Pinpoint the cell where the given text exists, returning its (x, y) midpoint coordinate. 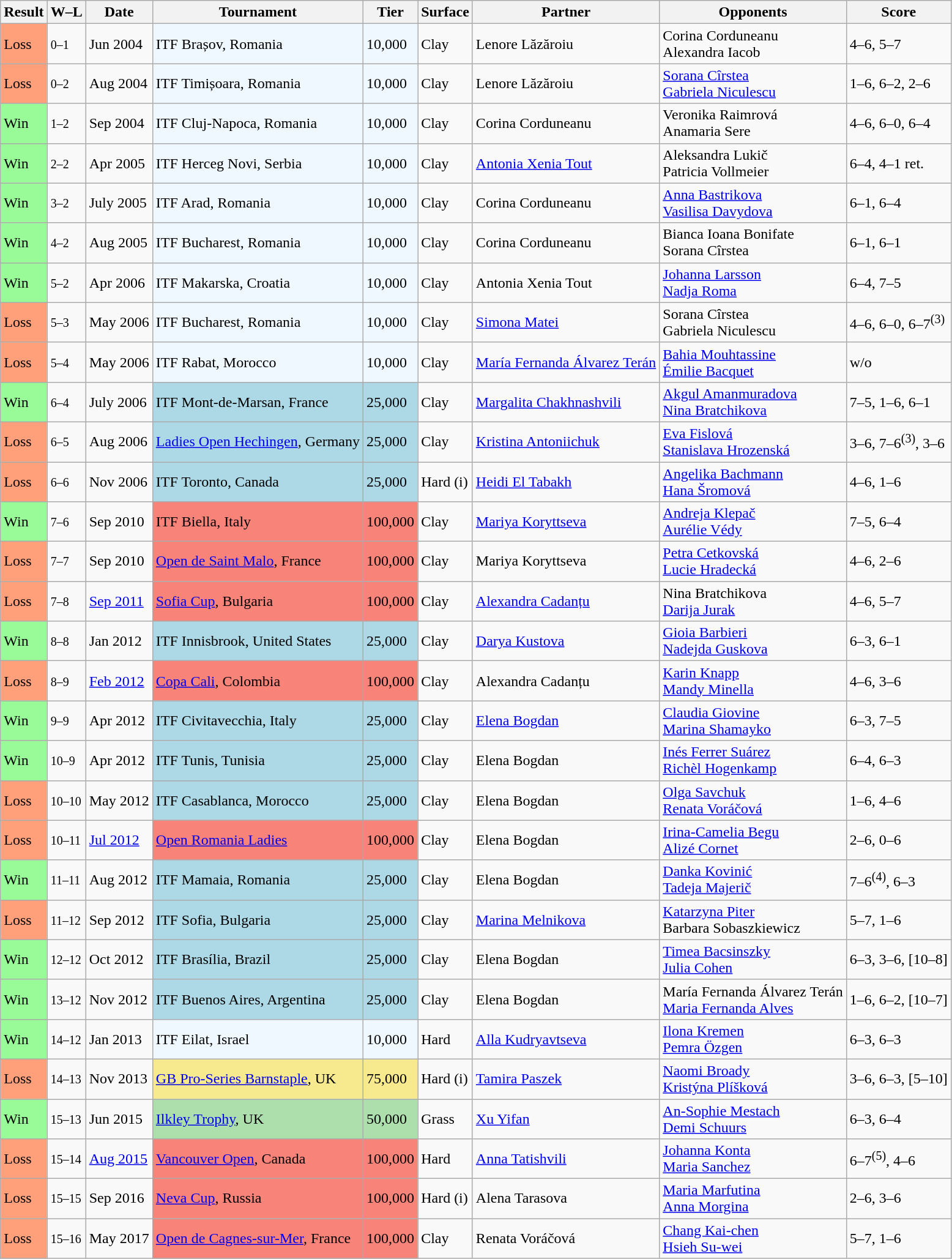
6–3, 7–5 (898, 721)
1–6, 6–2, [10–7] (898, 999)
Open de Cagnes-sur-Mer, France (258, 1239)
Naomi Broady Kristýna Plíšková (753, 1078)
Copa Cali, Colombia (258, 681)
13–12 (66, 999)
Apr 2005 (119, 163)
2–2 (66, 163)
7–5, 6–4 (898, 521)
ITF Buenos Aires, Argentina (258, 999)
Nov 2006 (119, 481)
Result (24, 12)
Jun 2004 (119, 44)
Aug 2006 (119, 442)
Renata Voráčová (565, 1239)
Tamira Paszek (565, 1078)
Nov 2013 (119, 1078)
12–12 (66, 960)
6–7(5), 4–6 (898, 1159)
2–6, 3–6 (898, 1198)
Vancouver Open, Canada (258, 1159)
3–2 (66, 203)
Oct 2012 (119, 960)
Anna Bastrikova Vasilisa Davydova (753, 203)
0–1 (66, 44)
Tournament (258, 12)
Maria Marfutina Anna Morgina (753, 1198)
4–6, 6–0, 6–7(3) (898, 322)
4–6, 2–6 (898, 562)
4–2 (66, 242)
Simona Matei (565, 322)
Sofia Cup, Bulgaria (258, 601)
ITF Biella, Italy (258, 521)
Date (119, 12)
ITF Brașov, Romania (258, 44)
Jan 2012 (119, 641)
July 2005 (119, 203)
Alla Kudryavtseva (565, 1039)
8–8 (66, 641)
Alena Tarasova (565, 1198)
Danka Kovinić Tadeja Majerič (753, 880)
ITF Mamaia, Romania (258, 880)
May 2017 (119, 1239)
6–3, 6–4 (898, 1119)
2–6, 0–6 (898, 840)
ITF Sofia, Bulgaria (258, 919)
Darya Kustova (565, 641)
Corina Corduneanu Alexandra Iacob (753, 44)
July 2006 (119, 402)
9–9 (66, 721)
María Fernanda Álvarez Terán Maria Fernanda Alves (753, 999)
4–6, 1–6 (898, 481)
Claudia Giovine Marina Shamayko (753, 721)
Sep 2004 (119, 124)
ITF Rabat, Morocco (258, 362)
GB Pro-Series Barnstaple, UK (258, 1078)
0–2 (66, 83)
5–2 (66, 283)
6–4, 6–3 (898, 760)
Margalita Chakhnashvili (565, 402)
Sep 2016 (119, 1198)
ITF Innisbrook, United States (258, 641)
Inés Ferrer Suárez Richèl Hogenkamp (753, 760)
Nov 2012 (119, 999)
14–12 (66, 1039)
ITF Brasília, Brazil (258, 960)
Bahia Mouhtassine Émilie Bacquet (753, 362)
ITF Toronto, Canada (258, 481)
W–L (66, 12)
6–3, 6–1 (898, 641)
ITF Arad, Romania (258, 203)
ITF Makarska, Croatia (258, 283)
Aug 2005 (119, 242)
6–1, 6–4 (898, 203)
1–6, 6–2, 2–6 (898, 83)
Ilkley Trophy, UK (258, 1119)
María Fernanda Álvarez Terán (565, 362)
Bianca Ioana Bonifate Sorana Cîrstea (753, 242)
ITF Eilat, Israel (258, 1039)
Olga Savchuk Renata Voráčová (753, 801)
Sep 2012 (119, 919)
Open Romania Ladies (258, 840)
ITF Civitavecchia, Italy (258, 721)
11–12 (66, 919)
Timea Bacsinszky Julia Cohen (753, 960)
10–10 (66, 801)
7–5, 1–6, 6–1 (898, 402)
Neva Cup, Russia (258, 1198)
15–13 (66, 1119)
6–6 (66, 481)
Ilona Kremen Pemra Özgen (753, 1039)
10–9 (66, 760)
6–4 (66, 402)
Ladies Open Hechingen, Germany (258, 442)
6–4, 7–5 (898, 283)
Opponents (753, 12)
Open de Saint Malo, France (258, 562)
7–8 (66, 601)
ITF Timișoara, Romania (258, 83)
3–6, 6–3, [5–10] (898, 1078)
6–4, 4–1 ret. (898, 163)
Katarzyna Piter Barbara Sobaszkiewicz (753, 919)
Irina-Camelia Begu Alizé Cornet (753, 840)
Sep 2011 (119, 601)
Karin Knapp Mandy Minella (753, 681)
Chang Kai-chen Hsieh Su-wei (753, 1239)
An-Sophie Mestach Demi Schuurs (753, 1119)
15–15 (66, 1198)
Petra Cetkovská Lucie Hradecká (753, 562)
7–7 (66, 562)
ITF Herceg Novi, Serbia (258, 163)
5–4 (66, 362)
Xu Yifan (565, 1119)
Eva Fislová Stanislava Hrozenská (753, 442)
Tier (390, 12)
ITF Casablanca, Morocco (258, 801)
Jan 2013 (119, 1039)
6–3, 6–3 (898, 1039)
11–11 (66, 880)
Aug 2012 (119, 880)
Marina Melnikova (565, 919)
1–2 (66, 124)
Heidi El Tabakh (565, 481)
6–3, 3–6, [10–8] (898, 960)
6–1, 6–1 (898, 242)
7–6(4), 6–3 (898, 880)
Apr 2006 (119, 283)
Johanna Konta Maria Sanchez (753, 1159)
Angelika Bachmann Hana Šromová (753, 481)
10–11 (66, 840)
Andreja Klepač Aurélie Védy (753, 521)
15–16 (66, 1239)
4–6, 6–0, 6–4 (898, 124)
Veronika Raimrová Anamaria Sere (753, 124)
Partner (565, 12)
7–6 (66, 521)
Gioia Barbieri Nadejda Guskova (753, 641)
Jun 2015 (119, 1119)
1–6, 4–6 (898, 801)
8–9 (66, 681)
Feb 2012 (119, 681)
ITF Mont-de-Marsan, France (258, 402)
Akgul Amanmuradova Nina Bratchikova (753, 402)
Grass (445, 1119)
Jul 2012 (119, 840)
Aug 2015 (119, 1159)
5–3 (66, 322)
Johanna Larsson Nadja Roma (753, 283)
3–6, 7–6(3), 3–6 (898, 442)
ITF Tunis, Tunisia (258, 760)
4–6, 3–6 (898, 681)
ITF Cluj-Napoca, Romania (258, 124)
Score (898, 12)
Kristina Antoniichuk (565, 442)
50,000 (390, 1119)
6–5 (66, 442)
Surface (445, 12)
15–14 (66, 1159)
May 2012 (119, 801)
Anna Tatishvili (565, 1159)
Aug 2004 (119, 83)
75,000 (390, 1078)
14–13 (66, 1078)
Aleksandra Lukič Patricia Vollmeier (753, 163)
w/o (898, 362)
Nina Bratchikova Darija Jurak (753, 601)
